Determine the [x, y] coordinate at the center of the cell enclosing the given text.  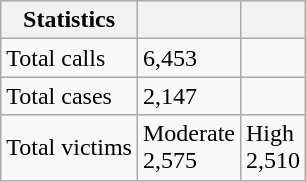
High2,510 [272, 148]
2,147 [188, 96]
6,453 [188, 58]
Statistics [70, 20]
Total cases [70, 96]
Total calls [70, 58]
Total victims [70, 148]
Moderate2,575 [188, 148]
